Capture the cell that displays the provided text and extract its [x, y] central coordinate. 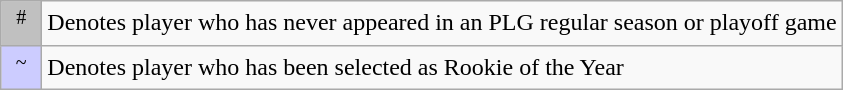
Denotes player who has never appeared in an PLG regular season or playoff game [442, 24]
~ [22, 68]
Denotes player who has been selected as Rookie of the Year [442, 68]
# [22, 24]
